Extract the (X, Y) coordinate from the center of the cell holding the provided text.  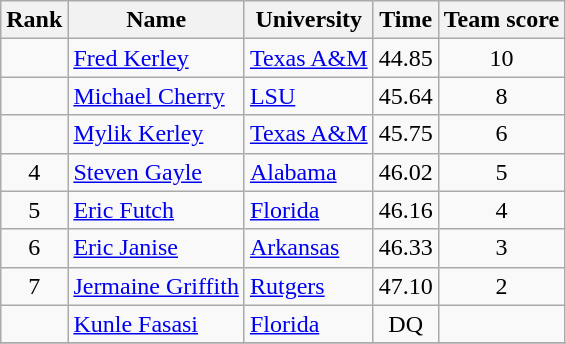
10 (501, 58)
Alabama (308, 172)
Kunle Fasasi (156, 324)
45.64 (406, 96)
LSU (308, 96)
Michael Cherry (156, 96)
Team score (501, 20)
DQ (406, 324)
3 (501, 248)
University (308, 20)
7 (34, 286)
45.75 (406, 134)
Mylik Kerley (156, 134)
47.10 (406, 286)
Eric Janise (156, 248)
46.02 (406, 172)
2 (501, 286)
8 (501, 96)
46.16 (406, 210)
Eric Futch (156, 210)
Steven Gayle (156, 172)
Time (406, 20)
Fred Kerley (156, 58)
Rutgers (308, 286)
44.85 (406, 58)
Rank (34, 20)
Jermaine Griffith (156, 286)
46.33 (406, 248)
Arkansas (308, 248)
Name (156, 20)
